Return (X, Y) of the center of cell containing provided text 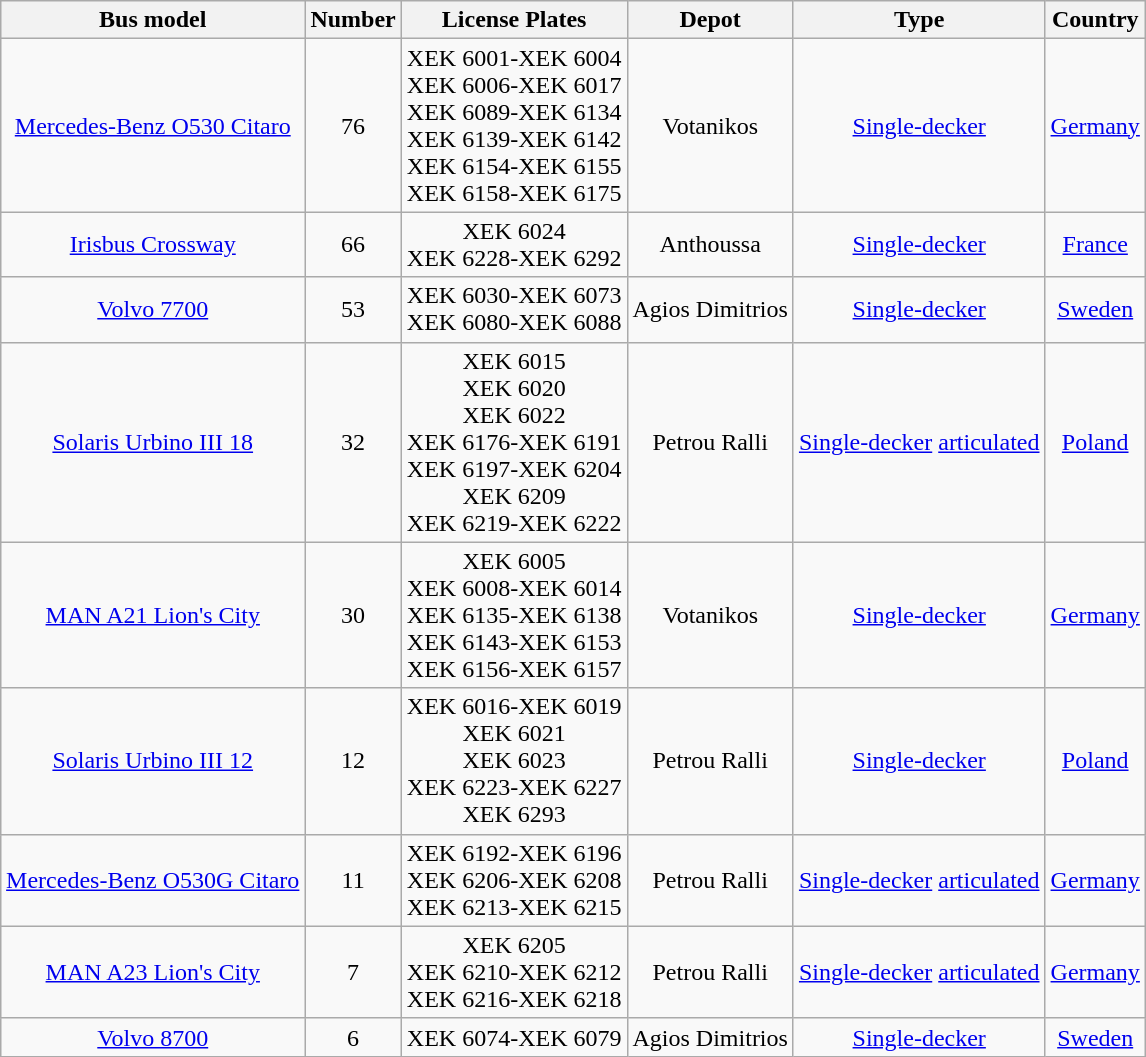
Number (353, 20)
7 (353, 972)
XEK 6005XEK 6008-XEK 6014XEK 6135-XEK 6138XEK 6143-XEK 6153XEK 6156-XEK 6157 (514, 615)
XEK 6205XEK 6210-XEK 6212XEK 6216-XEK 6218 (514, 972)
Solaris Urbino III 18 (153, 442)
France (1095, 244)
MAN A23 Lion's City (153, 972)
Type (919, 20)
License Plates (514, 20)
Irisbus Crossway (153, 244)
XEK 6030-XEK 6073XEK 6080-XEK 6088 (514, 310)
53 (353, 310)
Anthoussa (710, 244)
XEK 6001-XEK 6004XEK 6006-XEK 6017XEK 6089-XEK 6134XEK 6139-XEK 6142XEK 6154-XEK 6155XEK 6158-XEK 6175 (514, 126)
30 (353, 615)
XEK 6074-XEK 6079 (514, 1037)
Country (1095, 20)
11 (353, 880)
Bus model (153, 20)
Mercedes-Benz O530 Citaro (153, 126)
XEK 6024XEK 6228-XEK 6292 (514, 244)
Solaris Urbino III 12 (153, 761)
6 (353, 1037)
12 (353, 761)
76 (353, 126)
Volvo 8700 (153, 1037)
66 (353, 244)
MAN A21 Lion's City (153, 615)
XEK 6192-XEK 6196XEK 6206-XEK 6208XEK 6213-XEK 6215 (514, 880)
XEK 6016-XEK 6019XEK 6021XEK 6023XEK 6223-XEK 6227XEK 6293 (514, 761)
Depot (710, 20)
XEK 6015XEK 6020XEK 6022XEK 6176-XEK 6191XEK 6197-XEK 6204XEK 6209XEK 6219-XEK 6222 (514, 442)
Volvo 7700 (153, 310)
Mercedes-Benz O530G Citaro (153, 880)
32 (353, 442)
